Pinpoint the cell where the given text exists, returning its (x, y) midpoint coordinate. 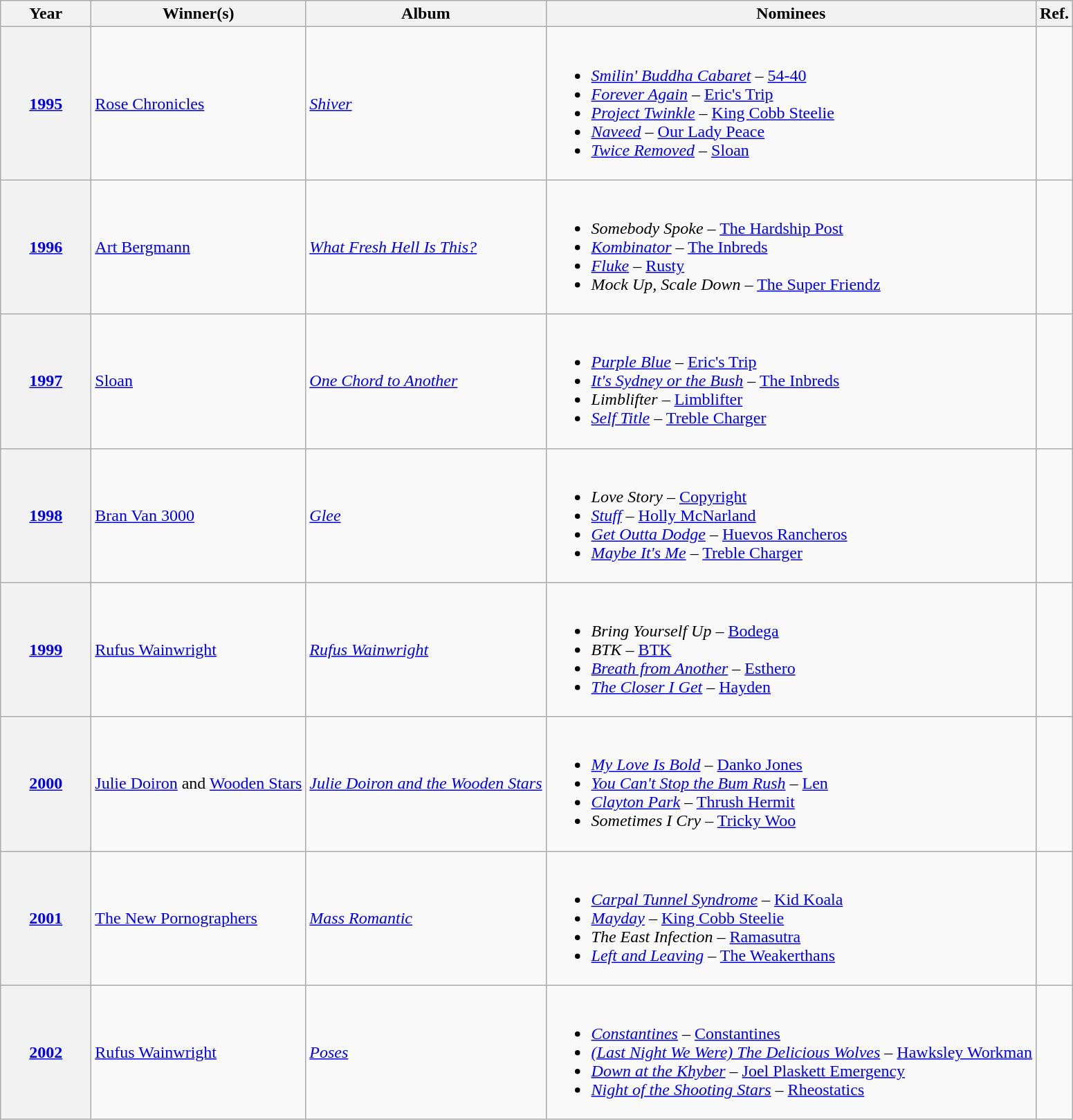
Sloan (199, 381)
Julie Doiron and Wooden Stars (199, 784)
One Chord to Another (426, 381)
Winner(s) (199, 14)
Poses (426, 1052)
Year (46, 14)
Julie Doiron and the Wooden Stars (426, 784)
Smilin' Buddha Cabaret – 54-40Forever Again – Eric's TripProject Twinkle – King Cobb SteelieNaveed – Our Lady PeaceTwice Removed – Sloan (791, 104)
The New Pornographers (199, 918)
Bran Van 3000 (199, 515)
Rose Chronicles (199, 104)
1998 (46, 515)
1997 (46, 381)
Art Bergmann (199, 247)
2001 (46, 918)
Shiver (426, 104)
Album (426, 14)
Nominees (791, 14)
Glee (426, 515)
Bring Yourself Up – BodegaBTK – BTKBreath from Another – EstheroThe Closer I Get – Hayden (791, 650)
1995 (46, 104)
1996 (46, 247)
Mass Romantic (426, 918)
Love Story – CopyrightStuff – Holly McNarlandGet Outta Dodge – Huevos RancherosMaybe It's Me – Treble Charger (791, 515)
Ref. (1054, 14)
What Fresh Hell Is This? (426, 247)
2000 (46, 784)
1999 (46, 650)
Somebody Spoke – The Hardship PostKombinator – The InbredsFluke – RustyMock Up, Scale Down – The Super Friendz (791, 247)
2002 (46, 1052)
My Love Is Bold – Danko JonesYou Can't Stop the Bum Rush – LenClayton Park – Thrush HermitSometimes I Cry – Tricky Woo (791, 784)
Carpal Tunnel Syndrome – Kid KoalaMayday – King Cobb SteelieThe East Infection – RamasutraLeft and Leaving – The Weakerthans (791, 918)
Purple Blue – Eric's TripIt's Sydney or the Bush – The InbredsLimblifter – LimblifterSelf Title – Treble Charger (791, 381)
